Determine the (x, y) coordinate at the center of the cell enclosing the given text.  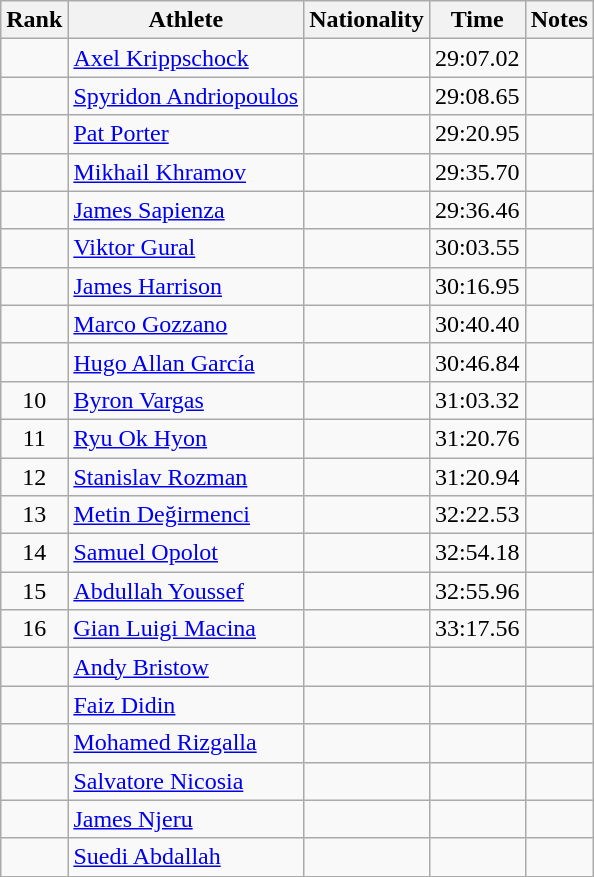
12 (34, 477)
Samuel Opolot (186, 553)
31:20.76 (477, 438)
Abdullah Youssef (186, 591)
Spyridon Andriopoulos (186, 96)
30:03.55 (477, 248)
16 (34, 629)
13 (34, 515)
Athlete (186, 20)
Axel Krippschock (186, 58)
Time (477, 20)
29:20.95 (477, 134)
30:46.84 (477, 362)
Mikhail Khramov (186, 172)
Pat Porter (186, 134)
30:40.40 (477, 324)
11 (34, 438)
James Harrison (186, 286)
29:07.02 (477, 58)
Rank (34, 20)
32:55.96 (477, 591)
Suedi Abdallah (186, 857)
Ryu Ok Hyon (186, 438)
Byron Vargas (186, 400)
Hugo Allan García (186, 362)
Gian Luigi Macina (186, 629)
29:36.46 (477, 210)
Mohamed Rizgalla (186, 743)
Stanislav Rozman (186, 477)
32:54.18 (477, 553)
Marco Gozzano (186, 324)
29:08.65 (477, 96)
Andy Bristow (186, 667)
32:22.53 (477, 515)
Metin Değirmenci (186, 515)
30:16.95 (477, 286)
14 (34, 553)
31:20.94 (477, 477)
James Njeru (186, 819)
Nationality (367, 20)
Faiz Didin (186, 705)
Notes (559, 20)
James Sapienza (186, 210)
Viktor Gural (186, 248)
29:35.70 (477, 172)
33:17.56 (477, 629)
31:03.32 (477, 400)
10 (34, 400)
Salvatore Nicosia (186, 781)
15 (34, 591)
